Determine the (x, y) coordinate at the center of the cell enclosing the given text.  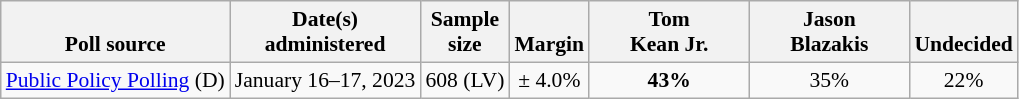
43% (669, 80)
608 (LV) (464, 80)
± 4.0% (549, 80)
22% (963, 80)
Samplesize (464, 32)
Public Policy Polling (D) (116, 80)
January 16–17, 2023 (326, 80)
Poll source (116, 32)
Date(s)administered (326, 32)
Undecided (963, 32)
35% (829, 80)
JasonBlazakis (829, 32)
Margin (549, 32)
TomKean Jr. (669, 32)
